Capture the cell that displays the provided text and extract its (X, Y) central coordinate. 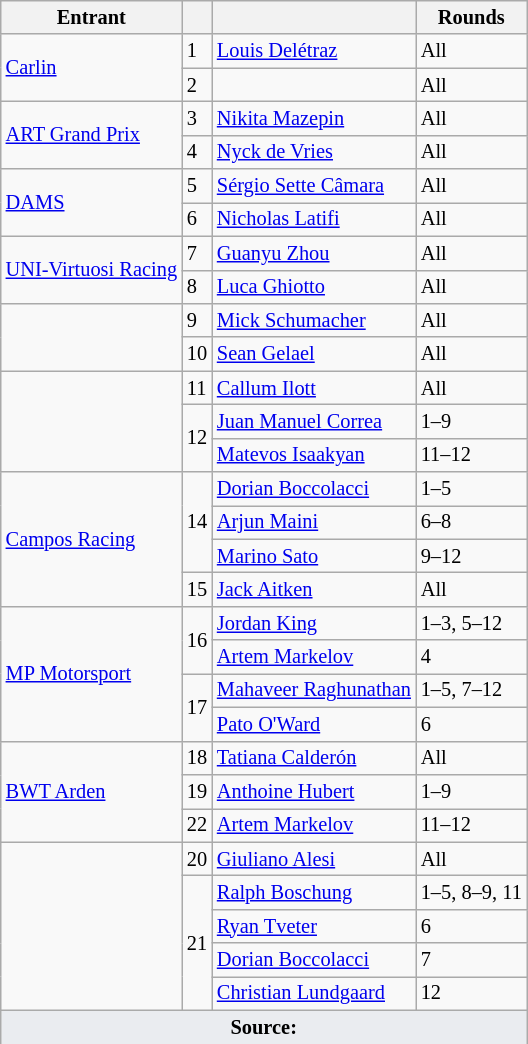
Juan Manuel Correa (314, 421)
5 (197, 186)
Tatiana Calderón (314, 758)
Jordan King (314, 623)
20 (197, 859)
Guanyu Zhou (314, 253)
Callum Ilott (314, 388)
Nicholas Latifi (314, 219)
Luca Ghiotto (314, 287)
Mick Schumacher (314, 320)
Source: (264, 1027)
9 (197, 320)
Sérgio Sette Câmara (314, 186)
2 (197, 85)
Matevos Isaakyan (314, 455)
Anthoine Hubert (314, 791)
BWT Arden (92, 792)
Arjun Maini (314, 522)
Pato O'Ward (314, 724)
Giuliano Alesi (314, 859)
19 (197, 791)
Campos Racing (92, 540)
Sean Gelael (314, 354)
16 (197, 640)
UNI-Virtuosi Racing (92, 270)
Marino Sato (314, 556)
14 (197, 522)
ART Grand Prix (92, 134)
Entrant (92, 17)
1 (197, 51)
3 (197, 118)
Ryan Tveter (314, 926)
22 (197, 825)
Louis Delétraz (314, 51)
Christian Lundgaard (314, 993)
Ralph Boschung (314, 892)
8 (197, 287)
11 (197, 388)
17 (197, 706)
9–12 (472, 556)
Nyck de Vries (314, 152)
18 (197, 758)
DAMS (92, 202)
Nikita Mazepin (314, 118)
MP Motorsport (92, 674)
1–3, 5–12 (472, 623)
21 (197, 942)
Mahaveer Raghunathan (314, 690)
1–5 (472, 489)
6–8 (472, 522)
10 (197, 354)
Jack Aitken (314, 589)
Carlin (92, 68)
Rounds (472, 17)
15 (197, 589)
1–5, 8–9, 11 (472, 892)
1–5, 7–12 (472, 690)
